Detect which cell encompasses the target text, then output its [X, Y] center coordinate. 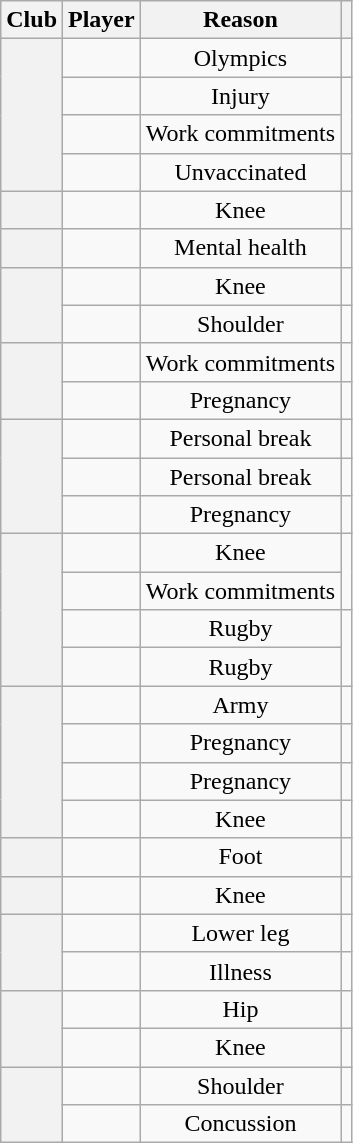
Hip [240, 1009]
Unvaccinated [240, 172]
Army [240, 705]
Lower leg [240, 933]
Reason [240, 20]
Olympics [240, 58]
Foot [240, 857]
Illness [240, 971]
Concussion [240, 1124]
Mental health [240, 248]
Injury [240, 96]
Club [32, 20]
Player [102, 20]
